Find where the given text appears and provide that cell's center as (X, Y) coordinate. 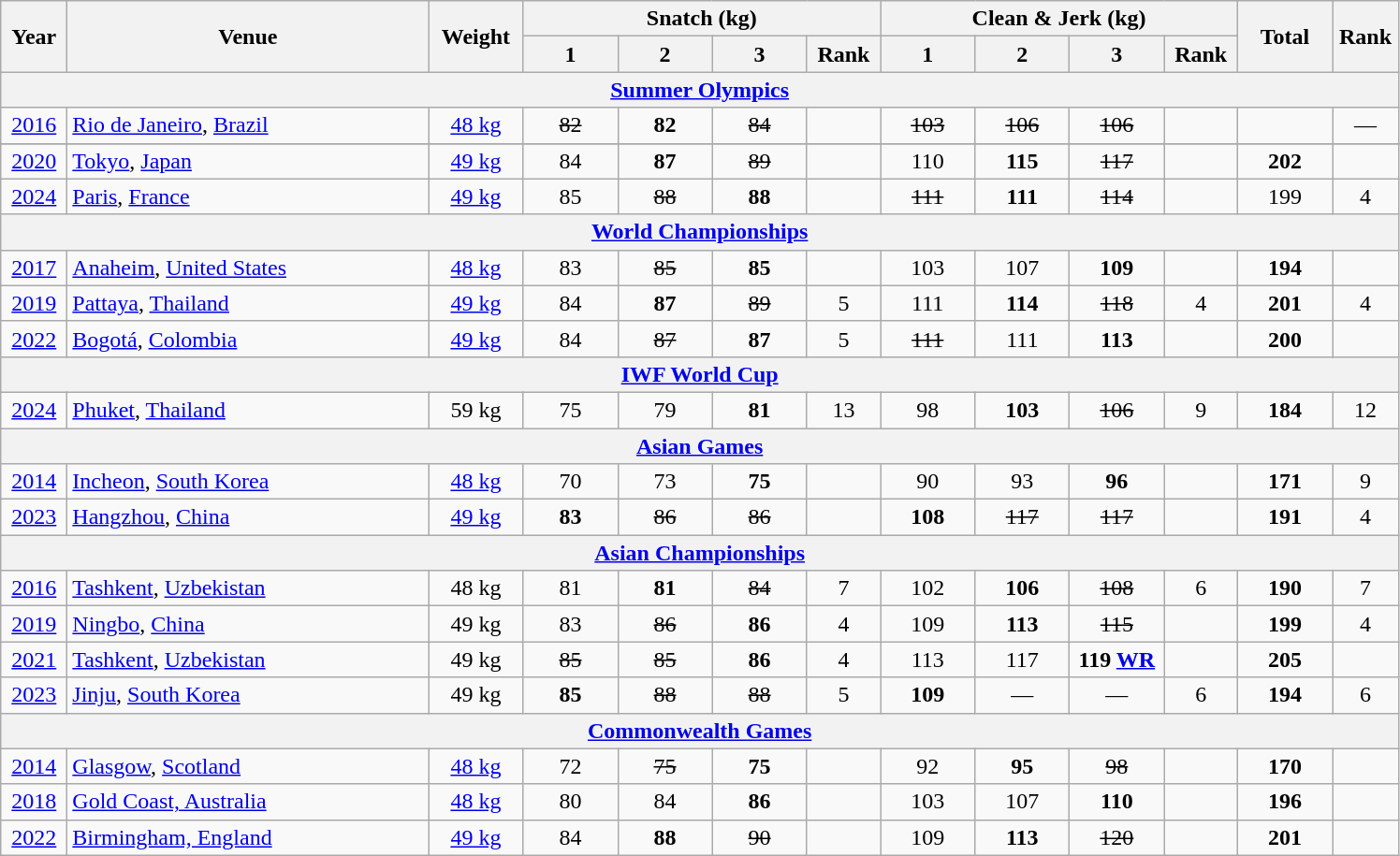
Jinju, South Korea (248, 695)
184 (1284, 410)
Pattaya, Thailand (248, 303)
Summer Olympics (700, 90)
200 (1284, 339)
Ningbo, China (248, 624)
205 (1284, 660)
120 (1117, 837)
73 (664, 482)
59 kg (475, 410)
― (1366, 125)
Anaheim, United States (248, 268)
190 (1284, 588)
119 WR (1117, 660)
Total (1284, 36)
170 (1284, 766)
202 (1284, 161)
13 (844, 410)
Phuket, Thailand (248, 410)
Paris, France (248, 196)
Snatch (kg) (702, 19)
70 (571, 482)
2021 (34, 660)
Weight (475, 36)
96 (1117, 482)
191 (1284, 517)
Bogotá, Colombia (248, 339)
Hangzhou, China (248, 517)
79 (664, 410)
2018 (34, 802)
Clean & Jerk (kg) (1059, 19)
72 (571, 766)
12 (1366, 410)
Asian Games (700, 446)
World Championships (700, 232)
95 (1022, 766)
IWF World Cup (700, 374)
2017 (34, 268)
Year (34, 36)
171 (1284, 482)
Venue (248, 36)
93 (1022, 482)
102 (928, 588)
196 (1284, 802)
Incheon, South Korea (248, 482)
Gold Coast, Australia (248, 802)
Asian Championships (700, 553)
2020 (34, 161)
80 (571, 802)
Rio de Janeiro, Brazil (248, 125)
Commonwealth Games (700, 731)
Tokyo, Japan (248, 161)
Glasgow, Scotland (248, 766)
118 (1117, 303)
92 (928, 766)
Birmingham, England (248, 837)
